Find where the given text appears and provide that cell's center as [x, y] coordinate. 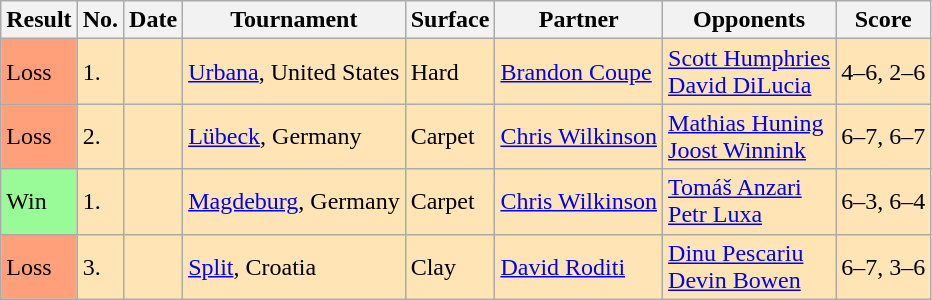
Tournament [294, 20]
Opponents [750, 20]
Urbana, United States [294, 72]
6–3, 6–4 [884, 202]
David Roditi [579, 266]
Tomáš Anzari Petr Luxa [750, 202]
3. [100, 266]
Lübeck, Germany [294, 136]
Mathias Huning Joost Winnink [750, 136]
Dinu Pescariu Devin Bowen [750, 266]
Score [884, 20]
6–7, 6–7 [884, 136]
4–6, 2–6 [884, 72]
2. [100, 136]
Brandon Coupe [579, 72]
No. [100, 20]
Clay [450, 266]
Split, Croatia [294, 266]
Surface [450, 20]
Partner [579, 20]
Result [39, 20]
Date [154, 20]
Magdeburg, Germany [294, 202]
Hard [450, 72]
Win [39, 202]
Scott Humphries David DiLucia [750, 72]
6–7, 3–6 [884, 266]
